Return [x, y] of the center of cell containing provided text 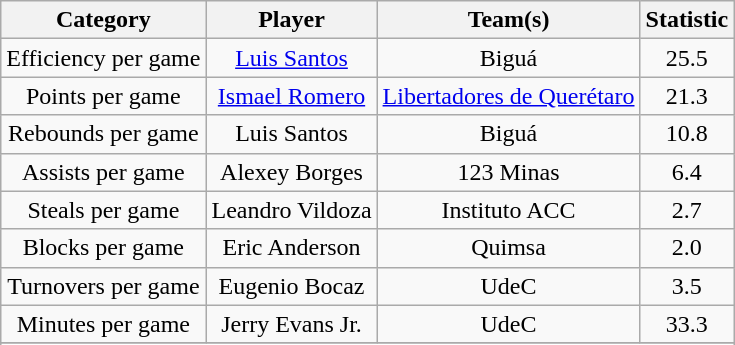
Rebounds per game [104, 134]
Turnovers per game [104, 286]
Efficiency per game [104, 58]
6.4 [687, 172]
Leandro Vildoza [292, 210]
2.0 [687, 248]
Steals per game [104, 210]
Instituto ACC [508, 210]
Player [292, 20]
21.3 [687, 96]
Points per game [104, 96]
Minutes per game [104, 324]
Statistic [687, 20]
Eugenio Bocaz [292, 286]
Team(s) [508, 20]
Ismael Romero [292, 96]
10.8 [687, 134]
Eric Anderson [292, 248]
Libertadores de Querétaro [508, 96]
Alexey Borges [292, 172]
33.3 [687, 324]
123 Minas [508, 172]
2.7 [687, 210]
Assists per game [104, 172]
Category [104, 20]
3.5 [687, 286]
Jerry Evans Jr. [292, 324]
Quimsa [508, 248]
25.5 [687, 58]
Blocks per game [104, 248]
